Locate the cell with the specified text and output its [X, Y] center coordinate. 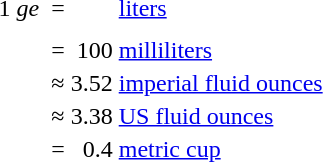
3.38 [92, 116]
= [58, 50]
3.52 [92, 83]
100 [92, 50]
